Capture the cell that displays the provided text and extract its [X, Y] central coordinate. 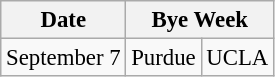
Bye Week [200, 20]
Date [64, 20]
September 7 [64, 58]
UCLA [238, 58]
Purdue [164, 58]
